Search for the cell housing the specified text and yield its [x, y] center coordinate. 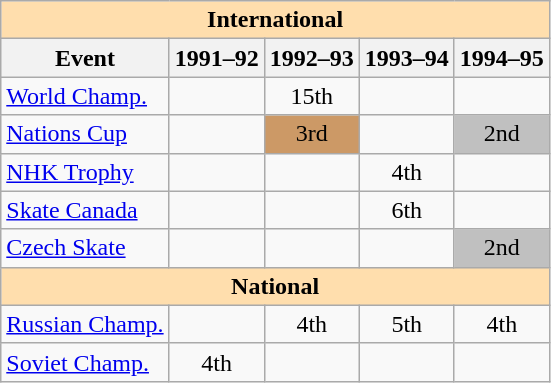
15th [312, 96]
National [276, 286]
1991–92 [216, 58]
6th [406, 210]
International [276, 20]
World Champ. [85, 96]
NHK Trophy [85, 172]
Russian Champ. [85, 324]
Czech Skate [85, 248]
1992–93 [312, 58]
Skate Canada [85, 210]
1993–94 [406, 58]
Soviet Champ. [85, 362]
Nations Cup [85, 134]
Event [85, 58]
3rd [312, 134]
1994–95 [502, 58]
5th [406, 324]
